Extract the [x, y] coordinate from the center of the cell holding the provided text.  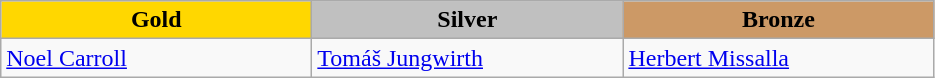
Gold [156, 20]
Herbert Missalla [778, 58]
Bronze [778, 20]
Tomáš Jungwirth [468, 58]
Noel Carroll [156, 58]
Silver [468, 20]
